Capture the cell that displays the provided text and extract its (x, y) central coordinate. 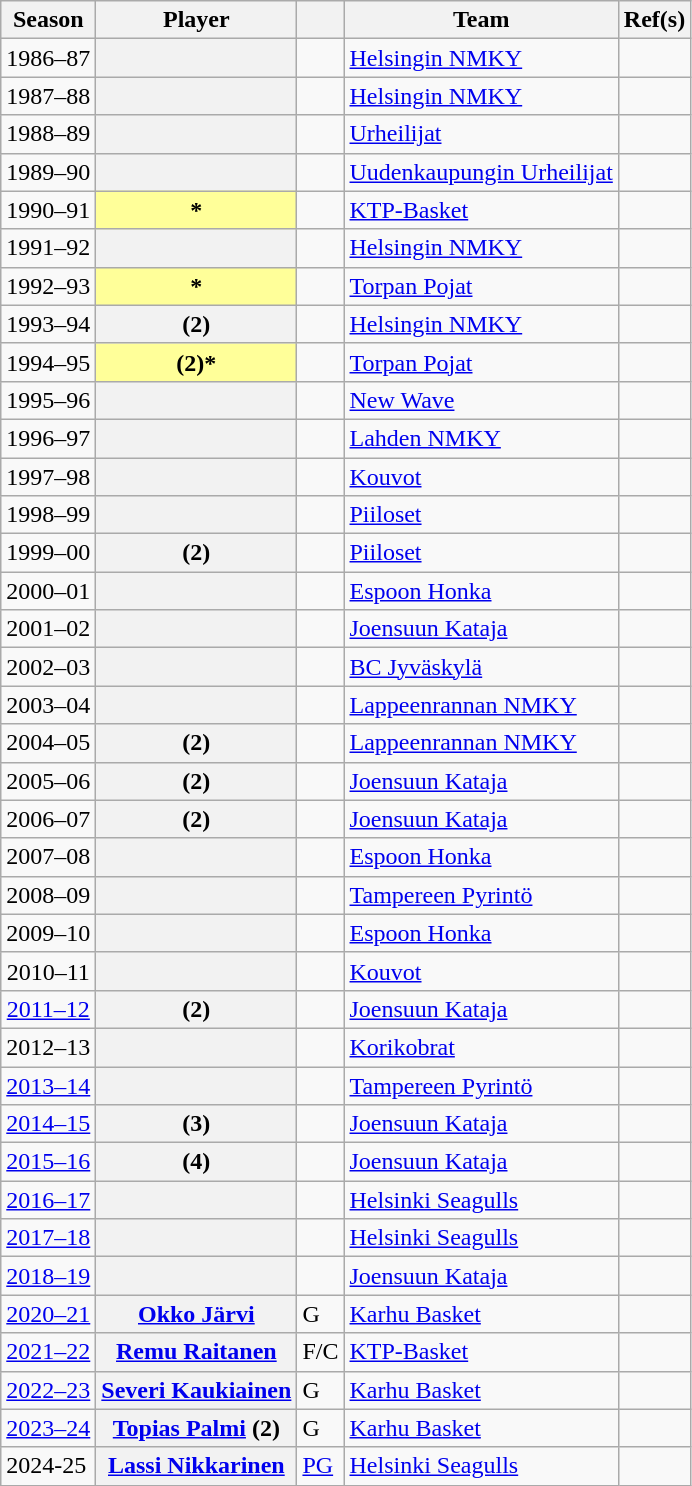
Severi Kaukiainen (196, 1390)
BC Jyväskylä (481, 667)
1987–88 (48, 96)
2018–19 (48, 1276)
(3) (196, 1124)
2013–14 (48, 1085)
1990–91 (48, 210)
1988–89 (48, 134)
1991–92 (48, 248)
2008–09 (48, 895)
Uudenkaupungin Urheilijat (481, 172)
2016–17 (48, 1200)
2002–03 (48, 667)
2001–02 (48, 629)
2015–16 (48, 1162)
1986–87 (48, 58)
2003–04 (48, 705)
2004–05 (48, 743)
Remu Raitanen (196, 1352)
2005–06 (48, 781)
1994–95 (48, 362)
1996–97 (48, 438)
Topias Palmi (2) (196, 1428)
Lahden NMKY (481, 438)
2010–11 (48, 971)
1992–93 (48, 286)
Player (196, 20)
2000–01 (48, 591)
Season (48, 20)
1999–00 (48, 553)
2014–15 (48, 1124)
2022–23 (48, 1390)
2017–18 (48, 1238)
2007–08 (48, 857)
Team (481, 20)
2024-25 (48, 1466)
2006–07 (48, 819)
Lassi Nikkarinen (196, 1466)
1997–98 (48, 477)
(2)* (196, 362)
2012–13 (48, 1047)
1995–96 (48, 400)
1993–94 (48, 324)
2023–24 (48, 1428)
(4) (196, 1162)
Ref(s) (654, 20)
1989–90 (48, 172)
Urheilijat (481, 134)
2020–21 (48, 1314)
PG (320, 1466)
2009–10 (48, 933)
2021–22 (48, 1352)
Korikobrat (481, 1047)
2011–12 (48, 1009)
New Wave (481, 400)
Okko Järvi (196, 1314)
1998–99 (48, 515)
F/C (320, 1352)
